Output the (X, Y) coordinate of the center of the cell containing the given text.  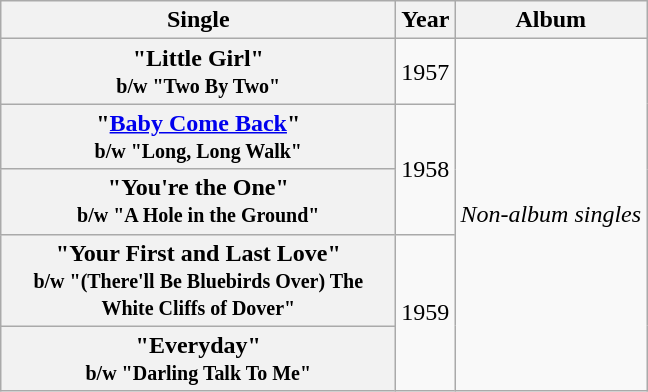
Single (198, 20)
1958 (426, 169)
1957 (426, 72)
Album (551, 20)
"You're the One"b/w "A Hole in the Ground" (198, 202)
"Everyday"b/w "Darling Talk To Me" (198, 358)
1959 (426, 312)
"Baby Come Back"b/w "Long, Long Walk" (198, 136)
Non-album singles (551, 215)
"Little Girl"b/w "Two By Two" (198, 72)
Year (426, 20)
"Your First and Last Love"b/w "(There'll Be Bluebirds Over) The White Cliffs of Dover" (198, 280)
